Pinpoint the cell where the given text exists, returning its (X, Y) midpoint coordinate. 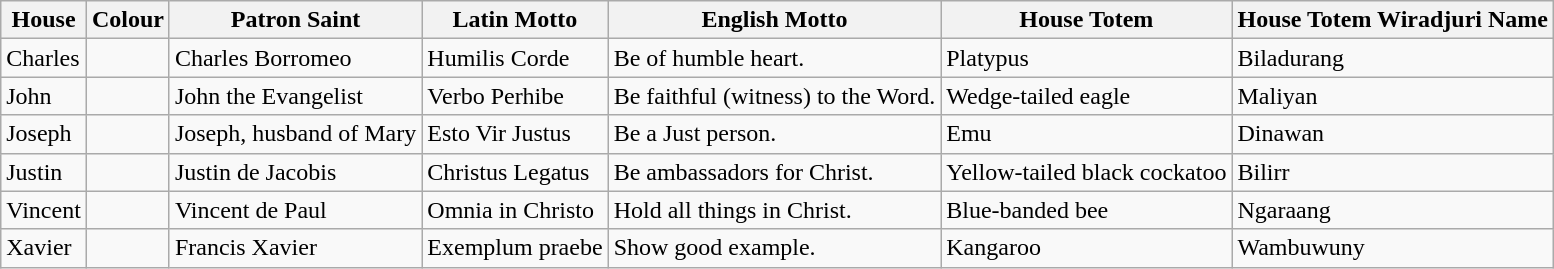
Bilirr (1393, 172)
Joseph, husband of Mary (295, 134)
House Totem Wiradjuri Name (1393, 20)
Kangaroo (1086, 248)
House (44, 20)
Francis Xavier (295, 248)
Emu (1086, 134)
Omnia in Christo (515, 210)
Christus Legatus (515, 172)
Vincent (44, 210)
Be ambassadors for Christ. (774, 172)
Latin Motto (515, 20)
English Motto (774, 20)
House Totem (1086, 20)
Yellow-tailed black cockatoo (1086, 172)
Dinawan (1393, 134)
Vincent de Paul (295, 210)
Verbo Perhibe (515, 96)
John the Evangelist (295, 96)
Ngaraang (1393, 210)
John (44, 96)
Charles (44, 58)
Blue-banded bee (1086, 210)
Colour (128, 20)
Hold all things in Christ. (774, 210)
Be faithful (witness) to the Word. (774, 96)
Esto Vir Justus (515, 134)
Xavier (44, 248)
Platypus (1086, 58)
Humilis Corde (515, 58)
Be of humble heart. (774, 58)
Show good example. (774, 248)
Charles Borromeo (295, 58)
Justin de Jacobis (295, 172)
Maliyan (1393, 96)
Justin (44, 172)
Wedge-tailed eagle (1086, 96)
Exemplum praebe (515, 248)
Be a Just person. (774, 134)
Biladurang (1393, 58)
Wambuwuny (1393, 248)
Patron Saint (295, 20)
Joseph (44, 134)
